Scan for the cell matching the given text and deliver its (x, y) coordinate at center. 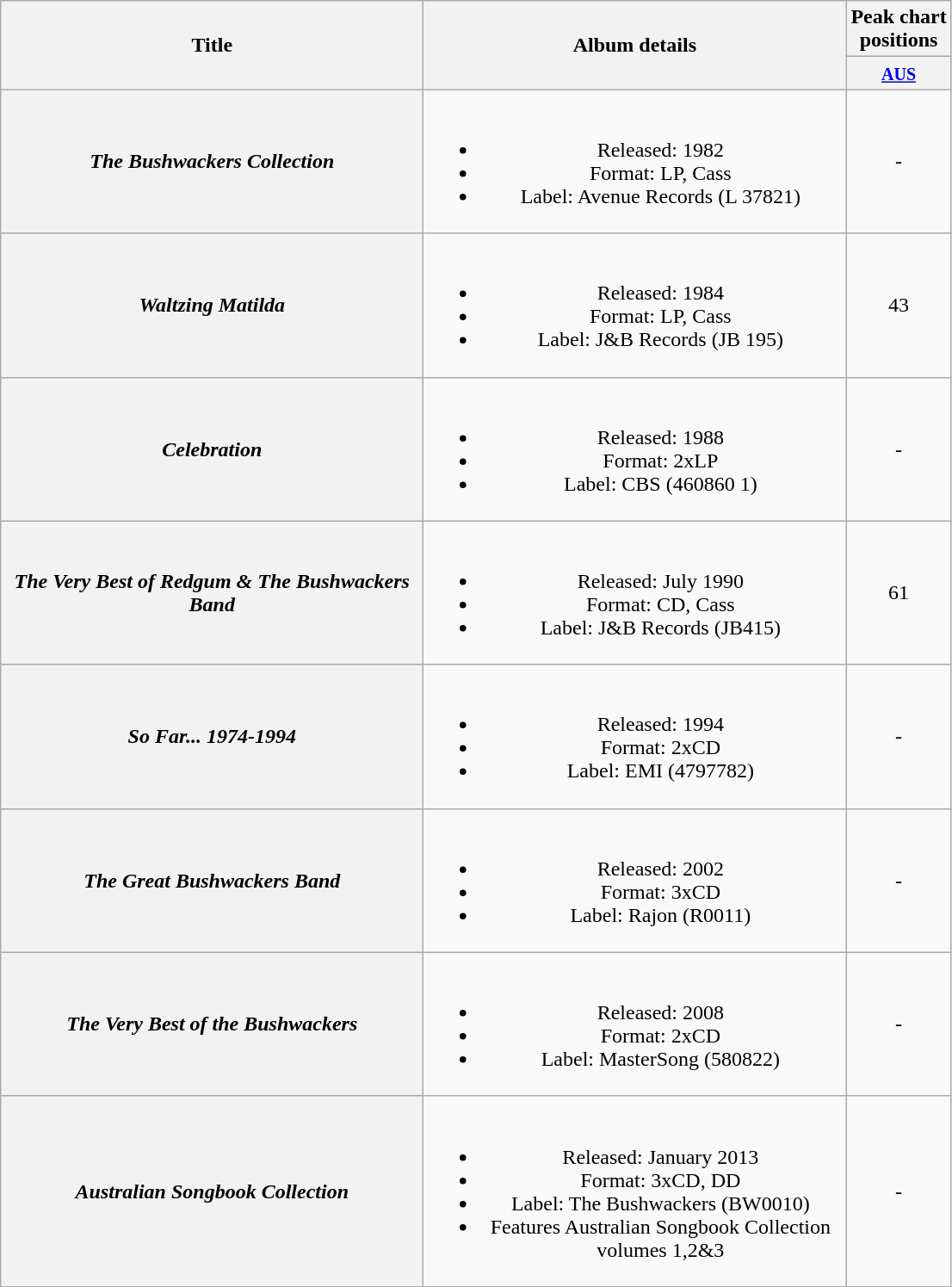
Celebration (212, 449)
Album details (635, 45)
The Great Bushwackers Band (212, 880)
43 (899, 305)
Released: 1982Format: LP, CassLabel: Avenue Records (L 37821) (635, 162)
Peak chartpositions (899, 29)
Released: 2002Format: 3xCDLabel: Rajon (R0011) (635, 880)
So Far... 1974-1994 (212, 737)
The Very Best of Redgum & The Bushwackers Band (212, 592)
Released: 2008Format: 2xCDLabel: MasterSong (580822) (635, 1024)
Title (212, 45)
The Bushwackers Collection (212, 162)
AUS (899, 73)
Released: 1994Format: 2xCDLabel: EMI (4797782) (635, 737)
Australian Songbook Collection (212, 1191)
Waltzing Matilda (212, 305)
Released: July 1990Format: CD, CassLabel: J&B Records (JB415) (635, 592)
Released: January 2013Format: 3xCD, DDLabel: The Bushwackers (BW0010)Features Australian Songbook Collection volumes 1,2&3 (635, 1191)
61 (899, 592)
The Very Best of the Bushwackers (212, 1024)
Released: 1984Format: LP, CassLabel: J&B Records (JB 195) (635, 305)
Released: 1988Format: 2xLPLabel: CBS (460860 1) (635, 449)
